Return the (X, Y) coordinate for the center point of the cell that contains the specified text.  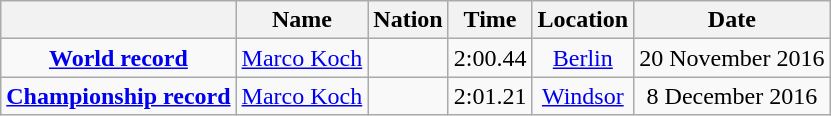
8 December 2016 (732, 96)
Time (490, 20)
World record (118, 58)
Name (302, 20)
Date (732, 20)
Nation (408, 20)
Championship record (118, 96)
2:01.21 (490, 96)
2:00.44 (490, 58)
Berlin (583, 58)
Location (583, 20)
Windsor (583, 96)
20 November 2016 (732, 58)
